Find where the given text appears and provide that cell's center as (X, Y) coordinate. 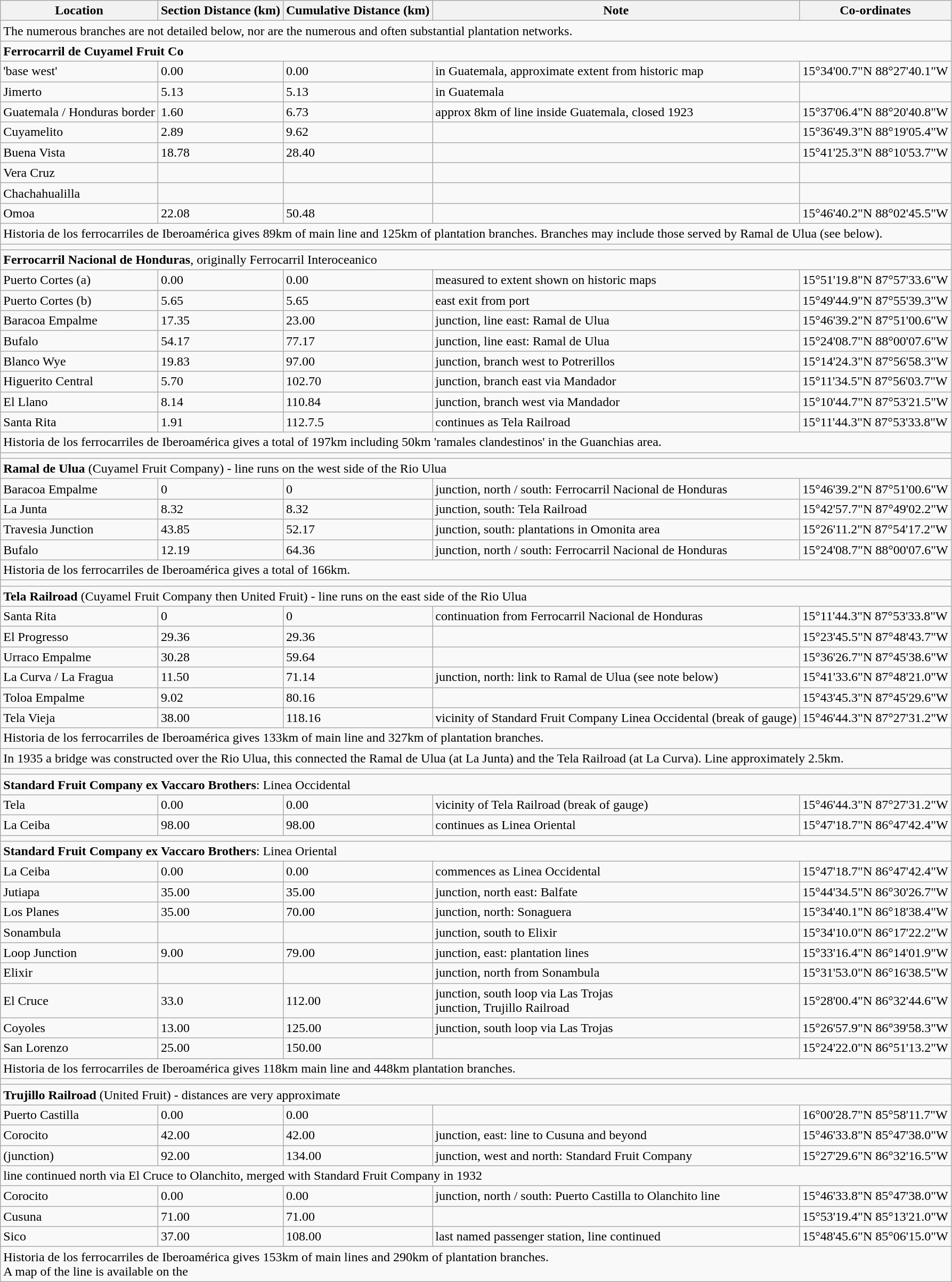
22.08 (221, 213)
11.50 (221, 677)
line continued north via El Cruce to Olanchito, merged with Standard Fruit Company in 1932 (476, 1176)
junction, north: Sonaguera (616, 912)
Chachahualilla (79, 193)
15°34'00.7"N 88°27'40.1"W (875, 71)
Historia de los ferrocarriles de Iberoamérica gives a total of 166km. (476, 570)
15°53'19.4"N 85°13'21.0"W (875, 1216)
junction, north east: Balfate (616, 892)
Higuerito Central (79, 382)
1.60 (221, 112)
15°51'19.8"N 87°57'33.6"W (875, 280)
125.00 (357, 1028)
junction, east: line to Cusuna and beyond (616, 1135)
east exit from port (616, 301)
108.00 (357, 1237)
112.00 (357, 1001)
junction, north: link to Ramal de Ulua (see note below) (616, 677)
junction, south loop via Las Trojas (616, 1028)
El Cruce (79, 1001)
Historia de los ferrocarriles de Iberoamérica gives 118km main line and 448km plantation branches. (476, 1068)
9.02 (221, 697)
Guatemala / Honduras border (79, 112)
Note (616, 11)
last named passenger station, line continued (616, 1237)
8.14 (221, 402)
junction, north / south: Puerto Castilla to Olanchito line (616, 1196)
15°34'10.0"N 86°17'22.2"W (875, 932)
junction, east: plantation lines (616, 953)
La Curva / La Fragua (79, 677)
Coyoles (79, 1028)
97.00 (357, 361)
15°24'22.0"N 86°51'13.2"W (875, 1048)
15°23'45.5"N 87°48'43.7"W (875, 637)
junction, south: Tela Railroad (616, 509)
Los Planes (79, 912)
70.00 (357, 912)
15°49'44.9"N 87°55'39.3"W (875, 301)
15°33'16.4"N 86°14'01.9"W (875, 953)
Jimerto (79, 92)
13.00 (221, 1028)
43.85 (221, 529)
Location (79, 11)
Vera Cruz (79, 173)
Ramal de Ulua (Cuyamel Fruit Company) - line runs on the west side of the Rio Ulua (476, 468)
Elixir (79, 973)
50.48 (357, 213)
Historia de los ferrocarriles de Iberoamérica gives 133km of main line and 327km of plantation branches. (476, 738)
15°46'40.2"N 88°02'45.5"W (875, 213)
junction, branch east via Mandador (616, 382)
15°37'06.4"N 88°20'40.8"W (875, 112)
Buena Vista (79, 152)
102.70 (357, 382)
79.00 (357, 953)
'base west' (79, 71)
Tela (79, 805)
Blanco Wye (79, 361)
92.00 (221, 1156)
15°26'11.2"N 87°54'17.2"W (875, 529)
Puerto Castilla (79, 1115)
9.62 (357, 132)
18.78 (221, 152)
15°42'57.7"N 87°49'02.2"W (875, 509)
Standard Fruit Company ex Vaccaro Brothers: Linea Occidental (476, 784)
Urraco Empalme (79, 657)
Omoa (79, 213)
Tela Railroad (Cuyamel Fruit Company then United Fruit) - line runs on the east side of the Rio Ulua (476, 596)
15°36'26.7"N 87°45'38.6"W (875, 657)
Puerto Cortes (a) (79, 280)
37.00 (221, 1237)
23.00 (357, 321)
15°10'44.7"N 87°53'21.5"W (875, 402)
1.91 (221, 422)
15°11'34.5"N 87°56'03.7"W (875, 382)
junction, branch west via Mandador (616, 402)
Travesia Junction (79, 529)
Ferrocarril Nacional de Honduras, originally Ferrocarril Interoceanico (476, 260)
junction, west and north: Standard Fruit Company (616, 1156)
77.17 (357, 341)
Standard Fruit Company ex Vaccaro Brothers: Linea Oriental (476, 851)
Cuyamelito (79, 132)
Trujillo Railroad (United Fruit) - distances are very approximate (476, 1094)
junction, south: plantations in Omonita area (616, 529)
Toloa Empalme (79, 697)
continuation from Ferrocarril Nacional de Honduras (616, 616)
6.73 (357, 112)
Co-ordinates (875, 11)
64.36 (357, 549)
28.40 (357, 152)
junction, branch west to Potrerillos (616, 361)
continues as Tela Railroad (616, 422)
Section Distance (km) (221, 11)
in Guatemala (616, 92)
15°36'49.3"N 88°19'05.4"W (875, 132)
5.70 (221, 382)
15°41'33.6"N 87°48'21.0"W (875, 677)
134.00 (357, 1156)
59.64 (357, 657)
junction, south loop via Las Trojasjunction, Trujillo Railroad (616, 1001)
112.7.5 (357, 422)
19.83 (221, 361)
52.17 (357, 529)
15°28'00.4"N 86°32'44.6"W (875, 1001)
Cumulative Distance (km) (357, 11)
San Lorenzo (79, 1048)
9.00 (221, 953)
Sico (79, 1237)
110.84 (357, 402)
71.14 (357, 677)
vicinity of Tela Railroad (break of gauge) (616, 805)
15°34'40.1"N 86°18'38.4"W (875, 912)
Ferrocarril de Cuyamel Fruit Co (476, 51)
15°44'34.5"N 86°30'26.7"W (875, 892)
15°14'24.3"N 87°56'58.3"W (875, 361)
15°48'45.6"N 85°06'15.0"W (875, 1237)
15°27'29.6"N 86°32'16.5"W (875, 1156)
Historia de los ferrocarriles de Iberoamérica gives a total of 197km including 50km 'ramales clandestinos' in the Guanchias area. (476, 442)
La Junta (79, 509)
Loop Junction (79, 953)
38.00 (221, 718)
15°26'57.9"N 86°39'58.3"W (875, 1028)
continues as Linea Oriental (616, 825)
15°43'45.3"N 87°45'29.6"W (875, 697)
in Guatemala, approximate extent from historic map (616, 71)
Tela Vieja (79, 718)
junction, south to Elixir (616, 932)
15°31'53.0"N 86°16'38.5"W (875, 973)
30.28 (221, 657)
Sonambula (79, 932)
El Llano (79, 402)
Cusuna (79, 1216)
Jutiapa (79, 892)
The numerous branches are not detailed below, nor are the numerous and often substantial plantation networks. (476, 31)
measured to extent shown on historic maps (616, 280)
commences as Linea Occidental (616, 872)
Puerto Cortes (b) (79, 301)
80.16 (357, 697)
16°00'28.7"N 85°58'11.7"W (875, 1115)
(junction) (79, 1156)
2.89 (221, 132)
El Progresso (79, 637)
150.00 (357, 1048)
vicinity of Standard Fruit Company Linea Occidental (break of gauge) (616, 718)
118.16 (357, 718)
25.00 (221, 1048)
approx 8km of line inside Guatemala, closed 1923 (616, 112)
15°41'25.3"N 88°10'53.7"W (875, 152)
54.17 (221, 341)
Historia de los ferrocarriles de Iberoamérica gives 153km of main lines and 290km of plantation branches.A map of the line is available on the (476, 1264)
junction, north from Sonambula (616, 973)
17.35 (221, 321)
12.19 (221, 549)
33.0 (221, 1001)
